Extract the (X, Y) coordinate from the center of the cell holding the provided text.  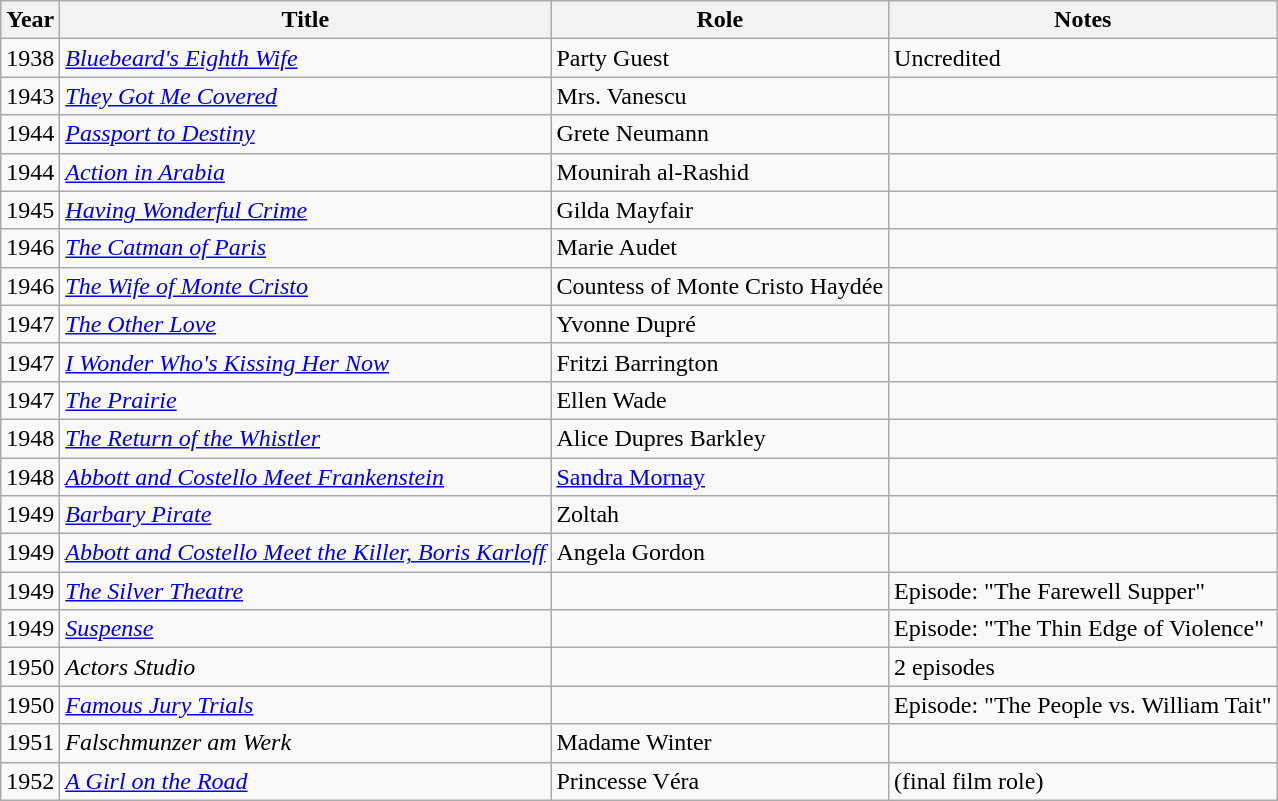
A Girl on the Road (306, 781)
Princesse Véra (720, 781)
Abbott and Costello Meet the Killer, Boris Karloff (306, 553)
Actors Studio (306, 667)
Gilda Mayfair (720, 210)
1945 (30, 210)
1938 (30, 58)
Sandra Mornay (720, 477)
Party Guest (720, 58)
Zoltah (720, 515)
The Catman of Paris (306, 248)
The Silver Theatre (306, 591)
Barbary Pirate (306, 515)
Notes (1083, 20)
Episode: "The Farewell Supper" (1083, 591)
Having Wonderful Crime (306, 210)
Episode: "The People vs. William Tait" (1083, 705)
The Return of the Whistler (306, 438)
The Other Love (306, 324)
I Wonder Who's Kissing Her Now (306, 362)
Uncredited (1083, 58)
2 episodes (1083, 667)
1943 (30, 96)
Year (30, 20)
Episode: "The Thin Edge of Violence" (1083, 629)
They Got Me Covered (306, 96)
Title (306, 20)
Passport to Destiny (306, 134)
The Prairie (306, 400)
Madame Winter (720, 743)
Famous Jury Trials (306, 705)
Suspense (306, 629)
Countess of Monte Cristo Haydée (720, 286)
Mrs. Vanescu (720, 96)
Falschmunzer am Werk (306, 743)
Role (720, 20)
Alice Dupres Barkley (720, 438)
Action in Arabia (306, 172)
Yvonne Dupré (720, 324)
(final film role) (1083, 781)
The Wife of Monte Cristo (306, 286)
Abbott and Costello Meet Frankenstein (306, 477)
Ellen Wade (720, 400)
Angela Gordon (720, 553)
Fritzi Barrington (720, 362)
Bluebeard's Eighth Wife (306, 58)
1951 (30, 743)
Mounirah al-Rashid (720, 172)
Grete Neumann (720, 134)
Marie Audet (720, 248)
1952 (30, 781)
